Provide the (X, Y) coordinate of the cell's center where the given text is located.  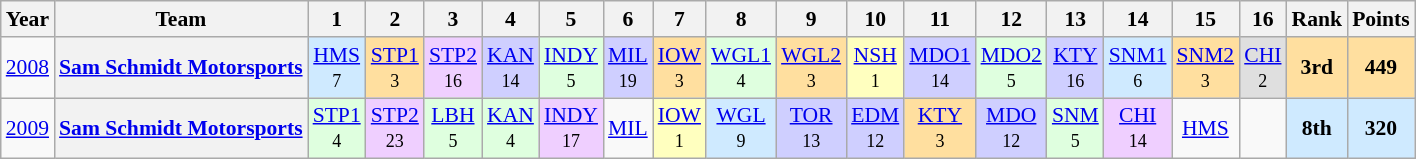
STP216 (453, 68)
4 (510, 19)
SNM5 (1076, 128)
5 (571, 19)
STP223 (395, 128)
HMS7 (337, 68)
CHI2 (1262, 68)
MIL (628, 128)
9 (811, 19)
WGL23 (811, 68)
8 (741, 19)
2009 (28, 128)
INDY17 (571, 128)
7 (680, 19)
WGL14 (741, 68)
Year (28, 19)
STP13 (395, 68)
10 (875, 19)
IOW3 (680, 68)
WGL9 (741, 128)
16 (1262, 19)
KTY16 (1076, 68)
13 (1076, 19)
MIL19 (628, 68)
449 (1381, 68)
MDO12 (1012, 128)
2008 (28, 68)
INDY5 (571, 68)
2 (395, 19)
HMS (1206, 128)
LBH5 (453, 128)
11 (940, 19)
KAN4 (510, 128)
MDO25 (1012, 68)
Points (1381, 19)
15 (1206, 19)
3rd (1318, 68)
SNM23 (1206, 68)
CHI14 (1138, 128)
EDM12 (875, 128)
3 (453, 19)
8th (1318, 128)
IOW1 (680, 128)
6 (628, 19)
14 (1138, 19)
TOR13 (811, 128)
STP14 (337, 128)
Rank (1318, 19)
12 (1012, 19)
1 (337, 19)
SNM16 (1138, 68)
320 (1381, 128)
NSH1 (875, 68)
KTY3 (940, 128)
MDO114 (940, 68)
Team (181, 19)
KAN14 (510, 68)
